Return (x, y) of the center of cell containing provided text 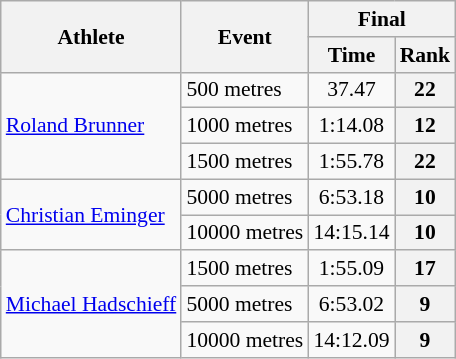
Time (351, 55)
14:15.14 (351, 233)
17 (426, 269)
Event (244, 36)
Christian Eminger (92, 214)
1:55.09 (351, 269)
Roland Brunner (92, 126)
37.47 (351, 90)
Michael Hadschieff (92, 304)
Final (382, 19)
Athlete (92, 36)
12 (426, 126)
500 metres (244, 90)
6:53.18 (351, 197)
1:14.08 (351, 126)
14:12.09 (351, 340)
1000 metres (244, 126)
6:53.02 (351, 304)
Rank (426, 55)
1:55.78 (351, 162)
